From the cell containing the given text, extract its center point as (x, y) coordinate. 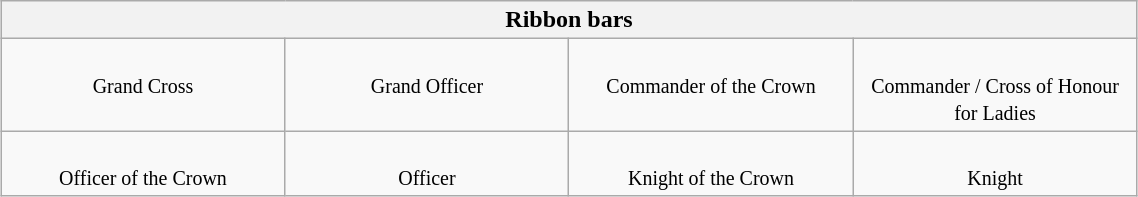
Knight of the Crown (711, 164)
Grand Cross (143, 85)
Officer of the Crown (143, 164)
Officer (427, 164)
Commander of the Crown (711, 85)
Ribbon bars (569, 20)
Grand Officer (427, 85)
Knight (995, 164)
Commander / Cross of Honour for Ladies (995, 85)
